Provide the [x, y] coordinate of the cell's center where the given text is located.  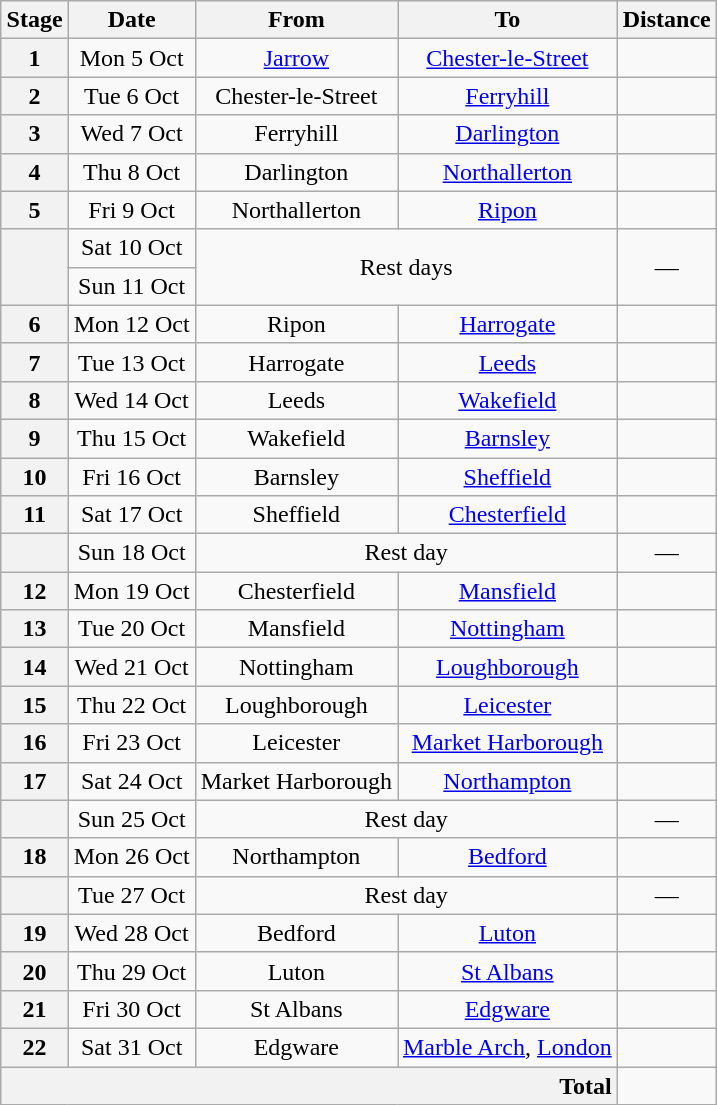
Tue 13 Oct [132, 362]
Sat 17 Oct [132, 515]
Fri 9 Oct [132, 210]
Sun 18 Oct [132, 553]
Thu 8 Oct [132, 172]
Fri 23 Oct [132, 743]
Fri 30 Oct [132, 1009]
Mon 5 Oct [132, 58]
22 [34, 1047]
Sat 31 Oct [132, 1047]
Sat 10 Oct [132, 248]
8 [34, 400]
Distance [666, 20]
Tue 20 Oct [132, 629]
Wed 7 Oct [132, 134]
Mon 12 Oct [132, 324]
Mon 19 Oct [132, 591]
Wed 21 Oct [132, 667]
Total [309, 1085]
Stage [34, 20]
1 [34, 58]
21 [34, 1009]
Thu 22 Oct [132, 705]
Thu 29 Oct [132, 971]
15 [34, 705]
20 [34, 971]
Fri 16 Oct [132, 477]
From [296, 20]
Date [132, 20]
5 [34, 210]
13 [34, 629]
18 [34, 857]
Sun 11 Oct [132, 286]
Marble Arch, London [508, 1047]
Tue 27 Oct [132, 895]
Mon 26 Oct [132, 857]
Jarrow [296, 58]
Thu 15 Oct [132, 438]
17 [34, 781]
19 [34, 933]
14 [34, 667]
6 [34, 324]
3 [34, 134]
Sat 24 Oct [132, 781]
12 [34, 591]
2 [34, 96]
4 [34, 172]
16 [34, 743]
Wed 14 Oct [132, 400]
Sun 25 Oct [132, 819]
7 [34, 362]
11 [34, 515]
Rest days [406, 267]
To [508, 20]
10 [34, 477]
Tue 6 Oct [132, 96]
Wed 28 Oct [132, 933]
9 [34, 438]
